From the cell containing the given text, extract its center point as (x, y) coordinate. 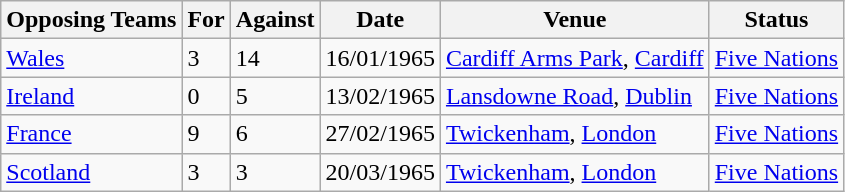
For (206, 20)
16/01/1965 (380, 58)
27/02/1965 (380, 134)
France (92, 134)
Against (275, 20)
Venue (574, 20)
0 (206, 96)
9 (206, 134)
Opposing Teams (92, 20)
14 (275, 58)
5 (275, 96)
20/03/1965 (380, 172)
13/02/1965 (380, 96)
Ireland (92, 96)
Status (776, 20)
Scotland (92, 172)
6 (275, 134)
Date (380, 20)
Cardiff Arms Park, Cardiff (574, 58)
Wales (92, 58)
Lansdowne Road, Dublin (574, 96)
